For the text-containing cell, return its midpoint in [X, Y] coordinate format. 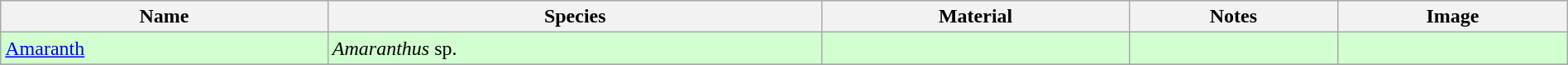
Notes [1234, 17]
Image [1452, 17]
Amaranth [165, 48]
Material [976, 17]
Species [575, 17]
Name [165, 17]
Amaranthus sp. [575, 48]
